Return the (x, y) coordinate for the center point of the cell that contains the specified text.  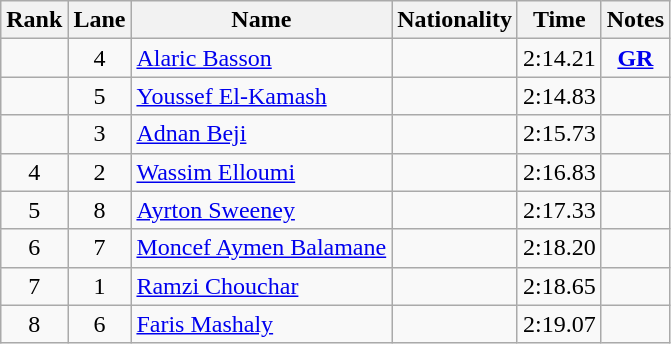
Name (262, 20)
2:18.65 (559, 286)
Youssef El-Kamash (262, 96)
Moncef Aymen Balamane (262, 248)
Lane (100, 20)
Nationality (455, 20)
1 (100, 286)
Ayrton Sweeney (262, 210)
2:14.21 (559, 58)
2:15.73 (559, 134)
Alaric Basson (262, 58)
Adnan Beji (262, 134)
2 (100, 172)
2:14.83 (559, 96)
Wassim Elloumi (262, 172)
2:19.07 (559, 324)
2:16.83 (559, 172)
GR (635, 58)
Faris Mashaly (262, 324)
2:18.20 (559, 248)
3 (100, 134)
Notes (635, 20)
Rank (34, 20)
Time (559, 20)
2:17.33 (559, 210)
Ramzi Chouchar (262, 286)
